Determine the [X, Y] coordinate at the center of the cell enclosing the given text.  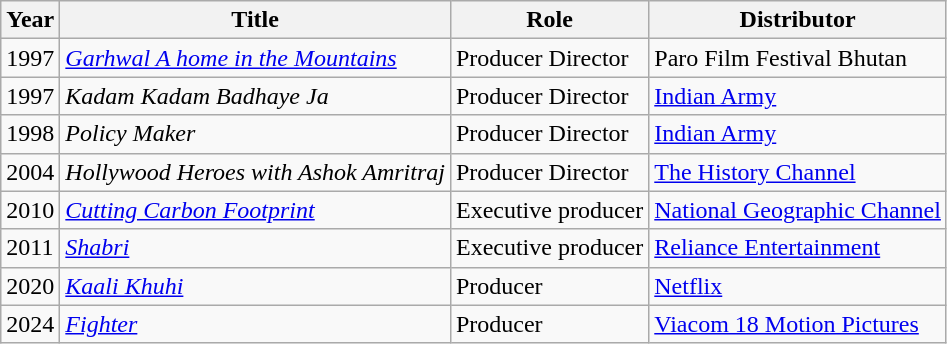
Distributor [798, 20]
Fighter [256, 324]
Hollywood Heroes with Ashok Amritraj [256, 172]
2011 [30, 248]
The History Channel [798, 172]
Policy Maker [256, 134]
Garhwal A home in the Mountains [256, 58]
Kadam Kadam Badhaye Ja [256, 96]
Role [549, 20]
Cutting Carbon Footprint [256, 210]
Title [256, 20]
National Geographic Channel [798, 210]
Viacom 18 Motion Pictures [798, 324]
Year [30, 20]
Reliance Entertainment [798, 248]
Netflix [798, 286]
1998 [30, 134]
2004 [30, 172]
2010 [30, 210]
Shabri [256, 248]
2024 [30, 324]
Kaali Khuhi [256, 286]
2020 [30, 286]
Paro Film Festival Bhutan [798, 58]
